From the cell containing the given text, extract its center point as (x, y) coordinate. 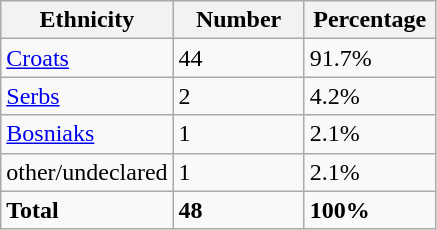
4.2% (370, 96)
91.7% (370, 58)
Bosniaks (87, 134)
Total (87, 210)
Croats (87, 58)
44 (238, 58)
other/undeclared (87, 172)
100% (370, 210)
Number (238, 20)
Serbs (87, 96)
48 (238, 210)
2 (238, 96)
Percentage (370, 20)
Ethnicity (87, 20)
